Return [x, y] of the center of cell containing provided text 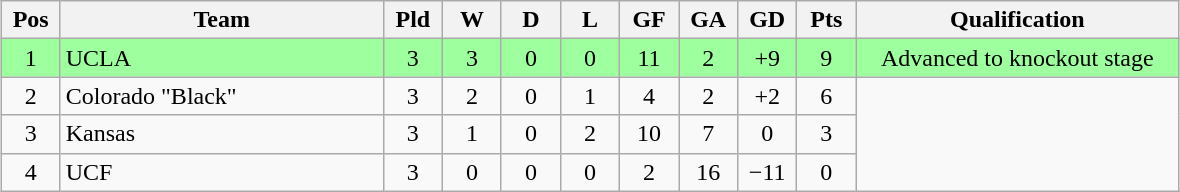
GA [708, 20]
11 [650, 58]
Pos [30, 20]
UCF [222, 172]
D [530, 20]
UCLA [222, 58]
7 [708, 134]
L [590, 20]
Kansas [222, 134]
+9 [768, 58]
Pts [826, 20]
Team [222, 20]
10 [650, 134]
6 [826, 96]
GF [650, 20]
W [472, 20]
−11 [768, 172]
+2 [768, 96]
Qualification [1018, 20]
Colorado "Black" [222, 96]
Pld [412, 20]
9 [826, 58]
Advanced to knockout stage [1018, 58]
16 [708, 172]
GD [768, 20]
